Determine the (X, Y) coordinate at the center of the cell enclosing the given text.  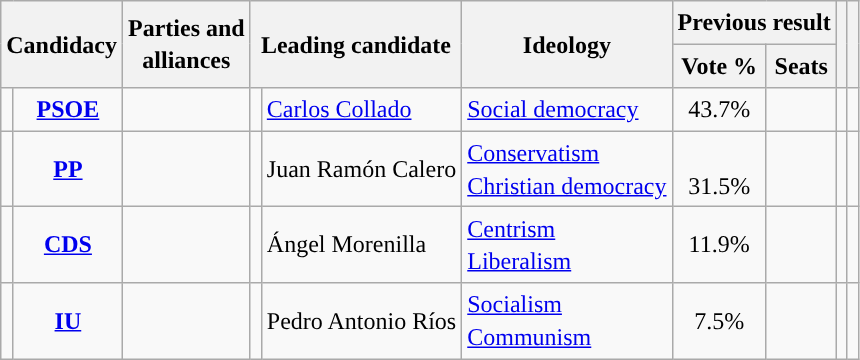
Leading candidate (356, 44)
Parties andalliances (187, 44)
Seats (801, 66)
Previous result (754, 22)
IU (68, 321)
11.9% (719, 245)
Juan Ramón Calero (361, 169)
7.5% (719, 321)
Social democracy (567, 110)
Vote % (719, 66)
Ideology (567, 44)
Candidacy (62, 44)
SocialismCommunism (567, 321)
43.7% (719, 110)
CDS (68, 245)
31.5% (719, 169)
PP (68, 169)
CentrismLiberalism (567, 245)
PSOE (68, 110)
Ángel Morenilla (361, 245)
ConservatismChristian democracy (567, 169)
Carlos Collado (361, 110)
Pedro Antonio Ríos (361, 321)
